Determine the (x, y) coordinate at the center of the cell enclosing the given text.  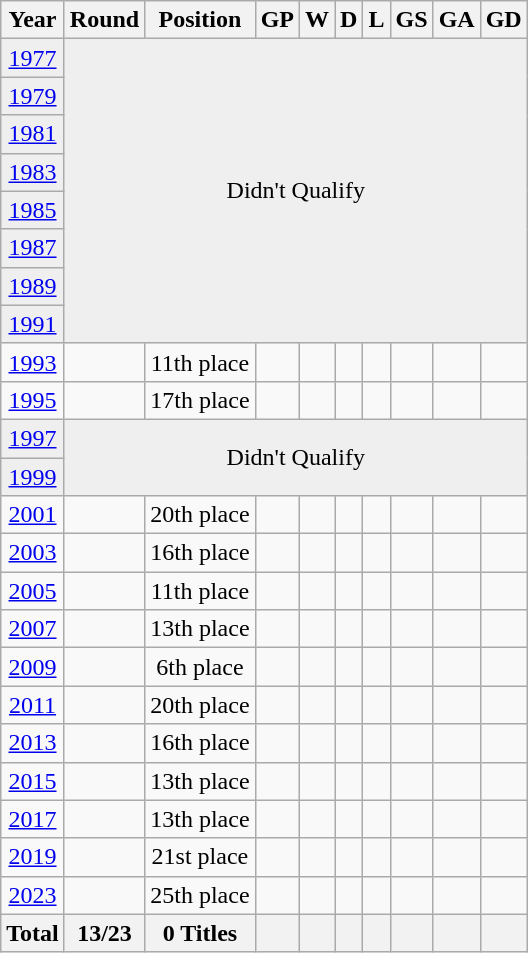
L (376, 20)
GA (456, 20)
1991 (33, 324)
D (349, 20)
2005 (33, 591)
2013 (33, 743)
2007 (33, 629)
2009 (33, 667)
1997 (33, 438)
0 Titles (200, 933)
2023 (33, 895)
2003 (33, 553)
1989 (33, 286)
1999 (33, 477)
W (316, 20)
GD (504, 20)
21st place (200, 857)
6th place (200, 667)
1983 (33, 172)
1995 (33, 400)
2019 (33, 857)
13/23 (104, 933)
1981 (33, 134)
2001 (33, 515)
1985 (33, 210)
Total (33, 933)
Year (33, 20)
17th place (200, 400)
1987 (33, 248)
1979 (33, 96)
2011 (33, 705)
GP (277, 20)
Position (200, 20)
1977 (33, 58)
1993 (33, 362)
25th place (200, 895)
2015 (33, 781)
2017 (33, 819)
GS (412, 20)
Round (104, 20)
